From the cell containing the given text, extract its center point as [x, y] coordinate. 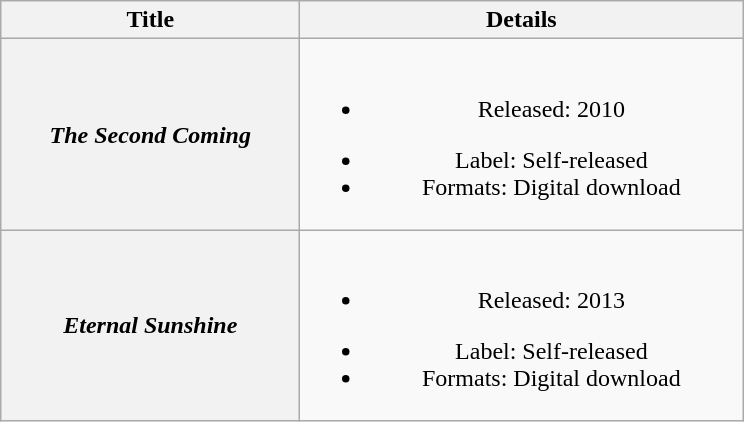
The Second Coming [150, 134]
Eternal Sunshine [150, 326]
Title [150, 20]
Released: 2013Label: Self-releasedFormats: Digital download [522, 326]
Details [522, 20]
Released: 2010Label: Self-releasedFormats: Digital download [522, 134]
